Search for the cell housing the specified text and yield its (x, y) center coordinate. 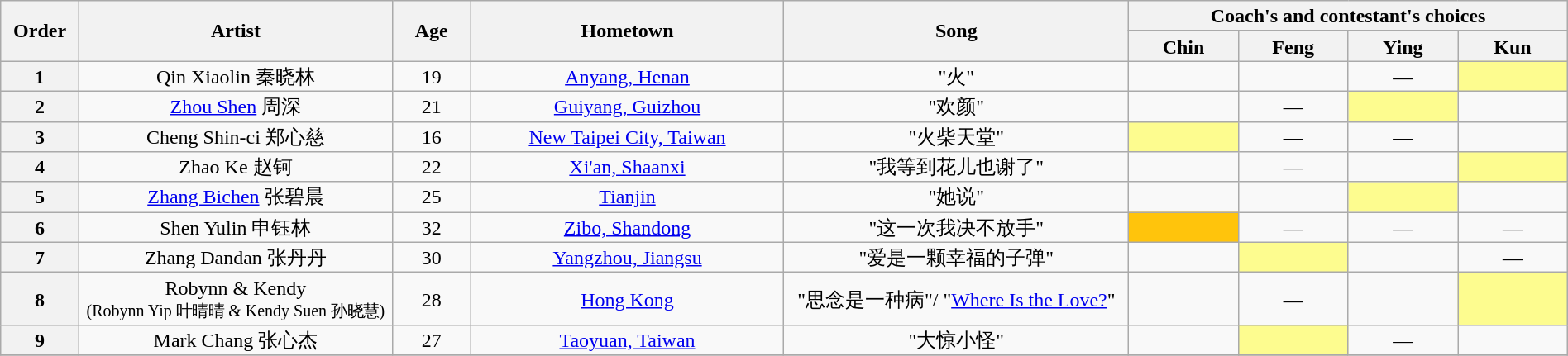
16 (432, 137)
28 (432, 299)
30 (432, 258)
27 (432, 340)
25 (432, 197)
"她说" (956, 197)
Xi'an, Shaanxi (627, 167)
"火" (956, 76)
Yangzhou, Jiangsu (627, 258)
Ying (1403, 46)
Hometown (627, 31)
"这一次我决不放手" (956, 228)
3 (40, 137)
Taoyuan, Taiwan (627, 340)
Song (956, 31)
Robynn & Kendy(Robynn Yip 叶晴晴 & Kendy Suen 孙晓慧) (235, 299)
Zhou Shen 周深 (235, 106)
Qin Xiaolin 秦晓林 (235, 76)
Guiyang, Guizhou (627, 106)
Shen Yulin 申钰林 (235, 228)
Kun (1513, 46)
6 (40, 228)
Zibo, Shandong (627, 228)
Zhang Bichen 张碧晨 (235, 197)
Chin (1184, 46)
Coach's and contestant's choices (1348, 17)
Order (40, 31)
Mark Chang 张心杰 (235, 340)
32 (432, 228)
"大惊小怪" (956, 340)
New Taipei City, Taiwan (627, 137)
Cheng Shin-ci 郑心慈 (235, 137)
4 (40, 167)
"火柴天堂" (956, 137)
"欢颜" (956, 106)
21 (432, 106)
Zhao Ke 赵钶 (235, 167)
5 (40, 197)
"我等到花儿也谢了" (956, 167)
19 (432, 76)
Age (432, 31)
Anyang, Henan (627, 76)
Feng (1293, 46)
"爱是一颗幸福的子弹" (956, 258)
2 (40, 106)
Zhang Dandan 张丹丹 (235, 258)
8 (40, 299)
Tianjin (627, 197)
22 (432, 167)
9 (40, 340)
"思念是一种病"/ "Where Is the Love?" (956, 299)
7 (40, 258)
1 (40, 76)
Artist (235, 31)
Hong Kong (627, 299)
